From the cell containing the given text, extract its center point as [x, y] coordinate. 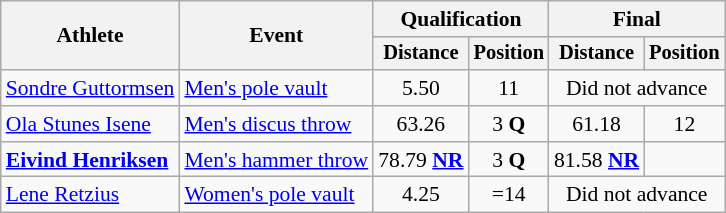
5.50 [420, 88]
Men's pole vault [276, 88]
Men's hammer throw [276, 160]
12 [684, 124]
Qualification [461, 19]
4.25 [420, 195]
61.18 [596, 124]
63.26 [420, 124]
Lene Retzius [90, 195]
Event [276, 36]
11 [509, 88]
Ola Stunes Isene [90, 124]
Final [637, 19]
Sondre Guttormsen [90, 88]
Athlete [90, 36]
Eivind Henriksen [90, 160]
81.58 NR [596, 160]
78.79 NR [420, 160]
=14 [509, 195]
Men's discus throw [276, 124]
Women's pole vault [276, 195]
